Scan for the cell matching the given text and deliver its (x, y) coordinate at center. 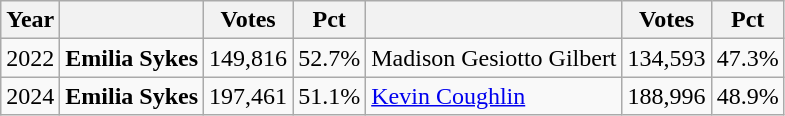
Madison Gesiotto Gilbert (494, 58)
2024 (30, 96)
2022 (30, 58)
Kevin Coughlin (494, 96)
197,461 (248, 96)
Year (30, 20)
134,593 (666, 58)
47.3% (748, 58)
51.1% (330, 96)
188,996 (666, 96)
149,816 (248, 58)
48.9% (748, 96)
52.7% (330, 58)
